Find where the given text appears and provide that cell's center as [x, y] coordinate. 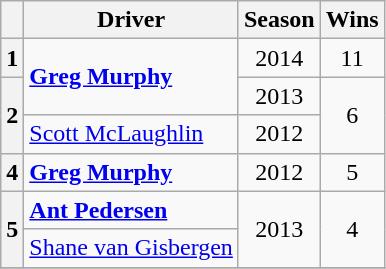
1 [12, 58]
Scott McLaughlin [132, 134]
Season [279, 20]
6 [352, 115]
Ant Pedersen [132, 210]
11 [352, 58]
Driver [132, 20]
2 [12, 115]
Wins [352, 20]
Shane van Gisbergen [132, 248]
2014 [279, 58]
